Detect which cell encompasses the target text, then output its [x, y] center coordinate. 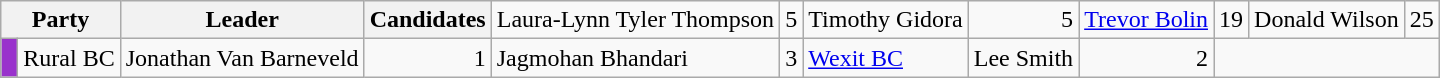
2 [1146, 58]
Jagmohan Bhandari [635, 58]
Jonathan Van Barneveld [242, 58]
Lee Smith [1023, 58]
Trevor Bolin [1146, 20]
Rural BC [69, 58]
25 [1422, 20]
Party [60, 20]
1 [428, 58]
Donald Wilson [1327, 20]
3 [792, 58]
Timothy Gidora [886, 20]
Wexit BC [886, 58]
Laura-Lynn Tyler Thompson [635, 20]
19 [1232, 20]
Candidates [428, 20]
Leader [242, 20]
